Return the (x, y) coordinate for the center point of the cell that contains the specified text.  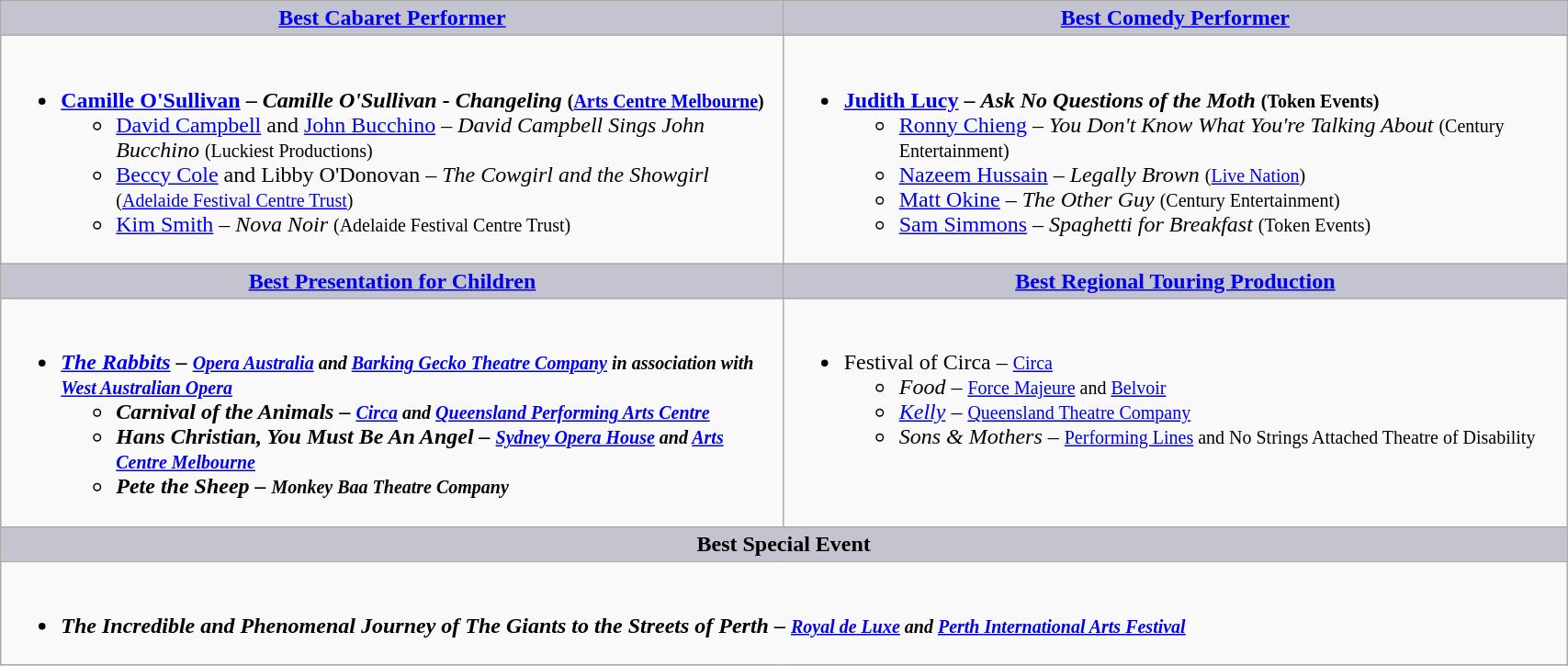
Best Comedy Performer (1175, 18)
Best Special Event (784, 544)
Best Presentation for Children (392, 281)
Best Cabaret Performer (392, 18)
The Incredible and Phenomenal Journey of The Giants to the Streets of Perth – Royal de Luxe and Perth International Arts Festival (784, 614)
Best Regional Touring Production (1175, 281)
